Pinpoint the cell where the given text exists, returning its [x, y] midpoint coordinate. 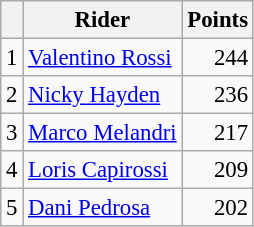
4 [12, 170]
Points [218, 20]
217 [218, 133]
2 [12, 95]
244 [218, 58]
5 [12, 208]
Marco Melandri [102, 133]
3 [12, 133]
Dani Pedrosa [102, 208]
Valentino Rossi [102, 58]
Loris Capirossi [102, 170]
Nicky Hayden [102, 95]
209 [218, 170]
236 [218, 95]
202 [218, 208]
Rider [102, 20]
1 [12, 58]
